For the text-containing cell, return its midpoint in (X, Y) coordinate format. 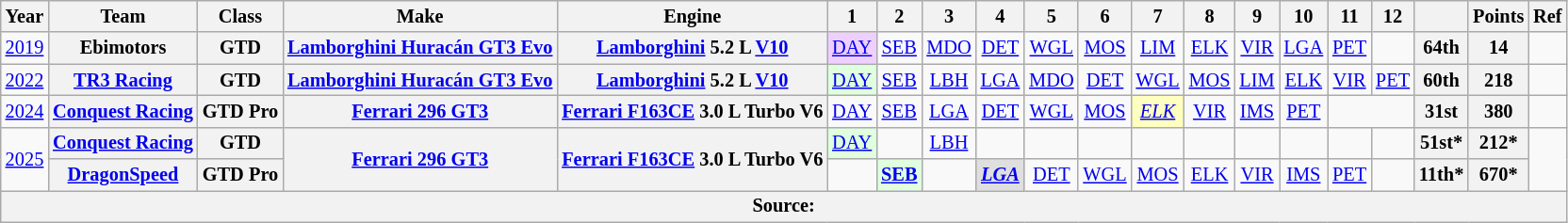
2025 (24, 158)
2022 (24, 80)
11 (1349, 16)
11th* (1442, 175)
Points (1498, 16)
Team (122, 16)
DragonSpeed (122, 175)
Ebimotors (122, 48)
TR3 Racing (122, 80)
Make (420, 16)
380 (1498, 111)
218 (1498, 80)
Year (24, 16)
2019 (24, 48)
2 (899, 16)
5 (1052, 16)
60th (1442, 80)
6 (1104, 16)
3 (948, 16)
51st* (1442, 143)
Ref (1547, 16)
Source: (784, 206)
Engine (692, 16)
9 (1257, 16)
8 (1210, 16)
64th (1442, 48)
4 (1001, 16)
7 (1158, 16)
1 (852, 16)
10 (1304, 16)
14 (1498, 48)
12 (1393, 16)
670* (1498, 175)
31st (1442, 111)
212* (1498, 143)
Class (240, 16)
2024 (24, 111)
